Capture the cell that displays the provided text and extract its (x, y) central coordinate. 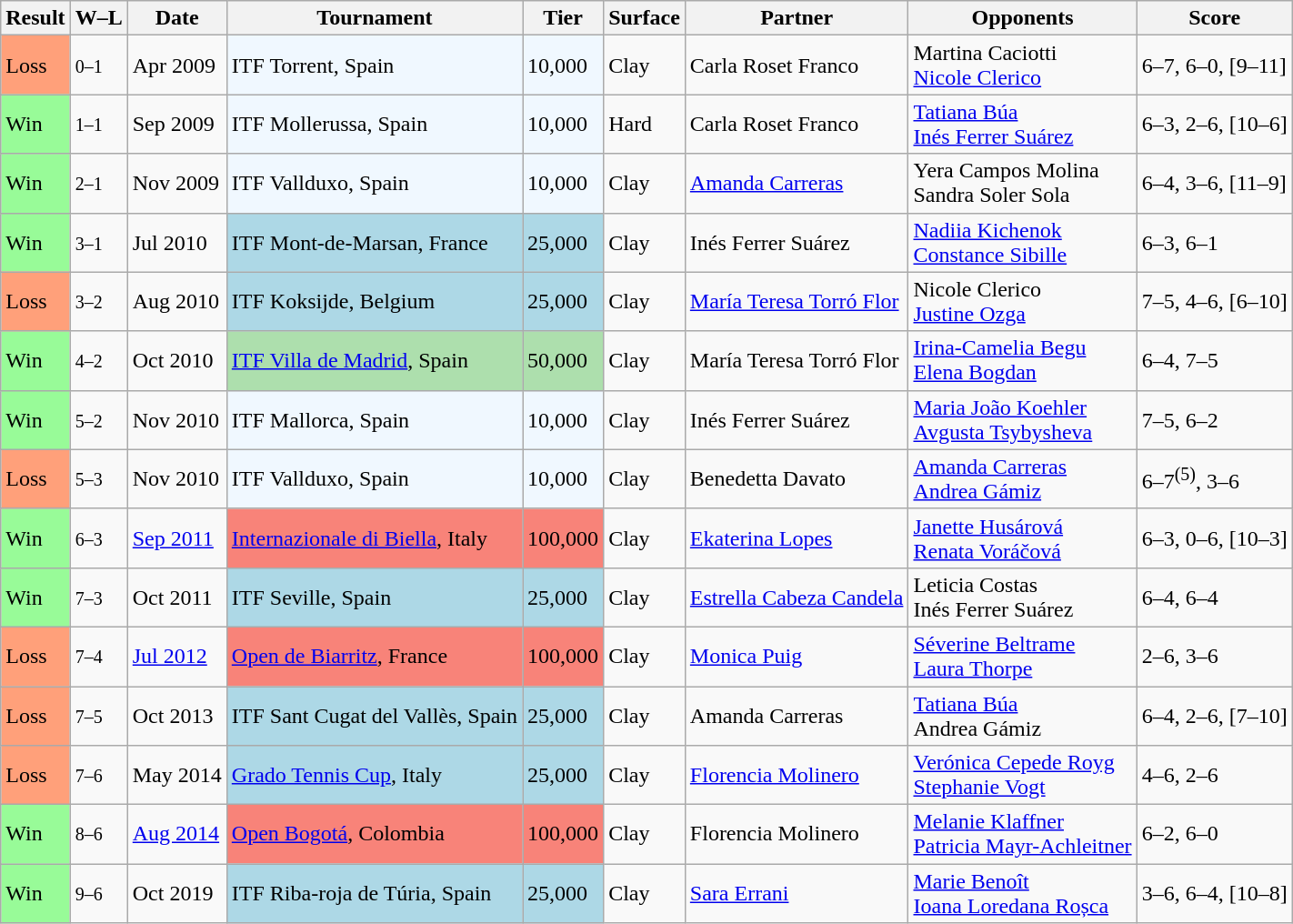
6–4, 3–6, [11–9] (1215, 184)
Score (1215, 18)
Jul 2010 (176, 242)
Benedetta Davato (797, 478)
Open de Biarritz, France (375, 657)
ITF Seville, Spain (375, 597)
50,000 (564, 360)
Ekaterina Lopes (797, 538)
6–7, 6–0, [9–11] (1215, 65)
7–5 (98, 715)
3–2 (98, 302)
6–4, 6–4 (1215, 597)
Maria João Koehler Avgusta Tsybysheva (1022, 420)
ITF Sant Cugat del Vallès, Spain (375, 715)
Oct 2010 (176, 360)
5–3 (98, 478)
Apr 2009 (176, 65)
Séverine Beltrame Laura Thorpe (1022, 657)
Tatiana Búa Inés Ferrer Suárez (1022, 124)
5–2 (98, 420)
6–3, 0–6, [10–3] (1215, 538)
Hard (645, 124)
Tier (564, 18)
Marie Benoît Ioana Loredana Roșca (1022, 893)
Partner (797, 18)
6–7(5), 3–6 (1215, 478)
6–3 (98, 538)
Nadiia Kichenok Constance Sibille (1022, 242)
Oct 2013 (176, 715)
Janette Husárová Renata Voráčová (1022, 538)
1–1 (98, 124)
6–3, 2–6, [10–6] (1215, 124)
7–3 (98, 597)
4–2 (98, 360)
Yera Campos Molina Sandra Soler Sola (1022, 184)
Tournament (375, 18)
ITF Koksijde, Belgium (375, 302)
Surface (645, 18)
6–4, 2–6, [7–10] (1215, 715)
8–6 (98, 835)
Open Bogotá, Colombia (375, 835)
3–6, 6–4, [10–8] (1215, 893)
6–4, 7–5 (1215, 360)
Leticia Costas Inés Ferrer Suárez (1022, 597)
ITF Mallorca, Spain (375, 420)
6–3, 6–1 (1215, 242)
Monica Puig (797, 657)
Melanie Klaffner Patricia Mayr-Achleitner (1022, 835)
Result (35, 18)
Irina-Camelia Begu Elena Bogdan (1022, 360)
Sep 2009 (176, 124)
Nov 2009 (176, 184)
2–6, 3–6 (1215, 657)
0–1 (98, 65)
Sara Errani (797, 893)
Grado Tennis Cup, Italy (375, 775)
ITF Mont-de-Marsan, France (375, 242)
Martina Caciotti Nicole Clerico (1022, 65)
Verónica Cepede Royg Stephanie Vogt (1022, 775)
6–2, 6–0 (1215, 835)
Aug 2014 (176, 835)
Estrella Cabeza Candela (797, 597)
May 2014 (176, 775)
Tatiana Búa Andrea Gámiz (1022, 715)
Aug 2010 (176, 302)
Nicole Clerico Justine Ozga (1022, 302)
3–1 (98, 242)
ITF Mollerussa, Spain (375, 124)
Date (176, 18)
ITF Villa de Madrid, Spain (375, 360)
9–6 (98, 893)
Oct 2011 (176, 597)
7–5, 4–6, [6–10] (1215, 302)
ITF Torrent, Spain (375, 65)
ITF Riba-roja de Túria, Spain (375, 893)
Amanda Carreras Andrea Gámiz (1022, 478)
7–6 (98, 775)
W–L (98, 18)
Opponents (1022, 18)
Jul 2012 (176, 657)
Oct 2019 (176, 893)
Sep 2011 (176, 538)
4–6, 2–6 (1215, 775)
7–4 (98, 657)
7–5, 6–2 (1215, 420)
2–1 (98, 184)
Internazionale di Biella, Italy (375, 538)
